Extract the (x, y) coordinate from the center of the cell holding the provided text.  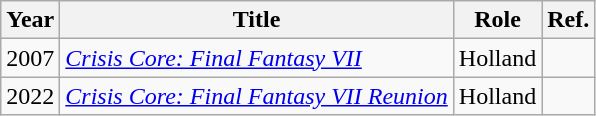
Year (30, 20)
2022 (30, 96)
Ref. (568, 20)
2007 (30, 58)
Crisis Core: Final Fantasy VII (256, 58)
Title (256, 20)
Role (497, 20)
Crisis Core: Final Fantasy VII Reunion (256, 96)
